Return [x, y] of the center of cell containing provided text 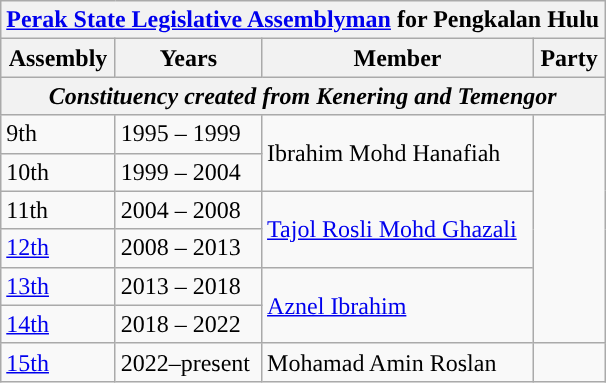
Perak State Legislative Assemblyman for Pengkalan Hulu [303, 20]
1995 – 1999 [188, 134]
Ibrahim Mohd Hanafiah [398, 153]
1999 – 2004 [188, 172]
Tajol Rosli Mohd Ghazali [398, 229]
2004 – 2008 [188, 210]
Mohamad Amin Roslan [398, 362]
9th [58, 134]
13th [58, 286]
2018 – 2022 [188, 324]
Years [188, 58]
Constituency created from Kenering and Temengor [303, 96]
11th [58, 210]
Party [568, 58]
14th [58, 324]
2022–present [188, 362]
2013 – 2018 [188, 286]
Aznel Ibrahim [398, 305]
2008 – 2013 [188, 248]
10th [58, 172]
Member [398, 58]
15th [58, 362]
Assembly [58, 58]
12th [58, 248]
